Output the [X, Y] coordinate of the center of the cell containing the given text.  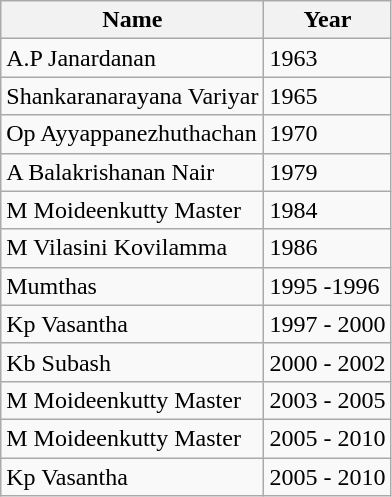
2003 - 2005 [328, 400]
2000 - 2002 [328, 362]
A Balakrishanan Nair [132, 172]
Kb Subash [132, 362]
1986 [328, 248]
Mumthas [132, 286]
A.P Janardanan [132, 58]
M Vilasini Kovilamma [132, 248]
1995 -1996 [328, 286]
1970 [328, 134]
Shankaranarayana Variyar [132, 96]
1963 [328, 58]
Year [328, 20]
1997 - 2000 [328, 324]
1984 [328, 210]
Op Ayyappanezhuthachan [132, 134]
1979 [328, 172]
1965 [328, 96]
Name [132, 20]
